Output the [x, y] coordinate of the center of the cell containing the given text.  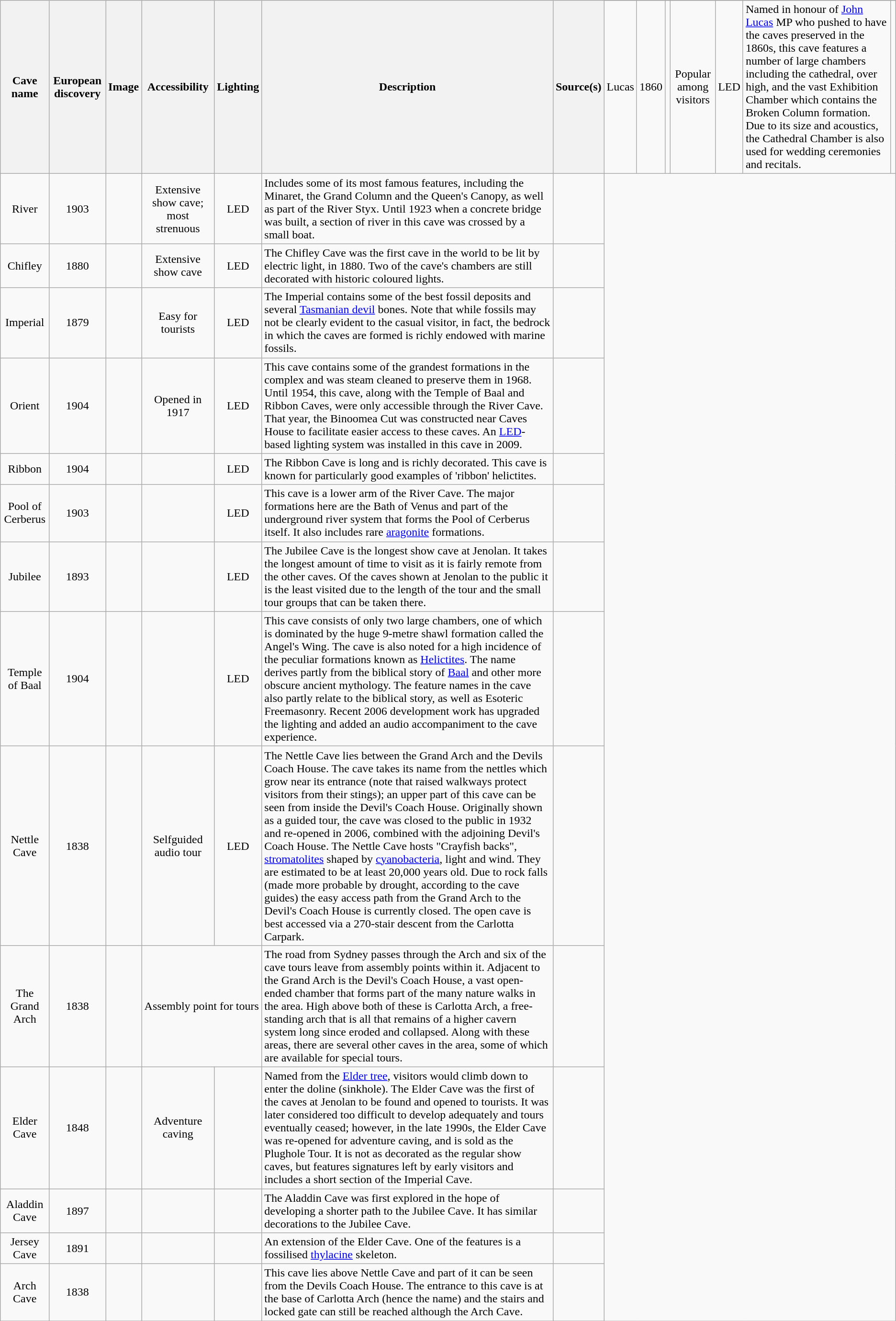
The Aladdin Cave was first explored in the hope of developing a shorter path to the Jubilee Cave. It has similar decorations to the Jubilee Cave. [408, 1210]
Lighting [238, 87]
Aladdin Cave [25, 1210]
Opened in 1917 [178, 406]
Nettle Cave [25, 846]
Pool of Cerberus [25, 513]
Adventure caving [178, 1128]
Extensive show cave [178, 266]
Image [123, 87]
1880 [78, 266]
European discovery [78, 87]
Extensive show cave; most strenuous [178, 209]
Jersey Cave [25, 1249]
1860 [651, 87]
Chifley [25, 266]
Popular among visitors [693, 87]
Source(s) [578, 87]
Accessibility [178, 87]
1893 [78, 576]
River [25, 209]
1891 [78, 1249]
Description [408, 87]
An extension of the Elder Cave. One of the features is a fossilised thylacine skeleton. [408, 1249]
The Grand Arch [25, 1006]
1848 [78, 1128]
Imperial [25, 323]
Assembly point for tours [202, 1006]
1879 [78, 323]
Cave name [25, 87]
Selfguided audio tour [178, 846]
Elder Cave [25, 1128]
Arch Cave [25, 1293]
The Ribbon Cave is long and is richly decorated. This cave is known for particularly good examples of 'ribbon' helictites. [408, 469]
Temple of Baal [25, 679]
Easy for tourists [178, 323]
Ribbon [25, 469]
Lucas [620, 87]
Jubilee [25, 576]
Orient [25, 406]
1897 [78, 1210]
